Output the (X, Y) coordinate of the center of the cell containing the given text.  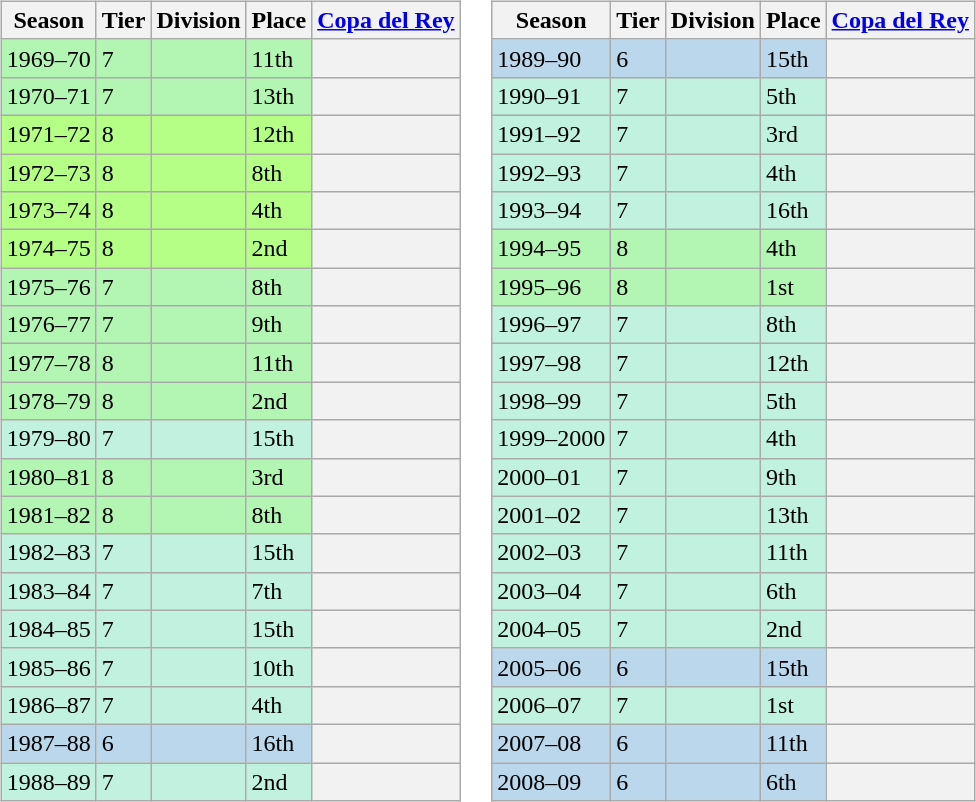
1993–94 (552, 211)
1982–83 (48, 553)
1984–85 (48, 629)
1991–92 (552, 134)
1977–78 (48, 363)
1973–74 (48, 211)
1985–86 (48, 667)
1992–93 (552, 173)
1986–87 (48, 705)
1981–82 (48, 515)
1998–99 (552, 401)
1972–73 (48, 173)
1978–79 (48, 401)
1987–88 (48, 743)
1983–84 (48, 591)
1997–98 (552, 363)
1974–75 (48, 249)
2005–06 (552, 667)
2004–05 (552, 629)
2002–03 (552, 553)
1989–90 (552, 58)
1975–76 (48, 287)
1970–71 (48, 96)
10th (279, 667)
1971–72 (48, 134)
7th (279, 591)
2000–01 (552, 477)
1990–91 (552, 96)
1979–80 (48, 439)
1980–81 (48, 477)
1988–89 (48, 781)
1976–77 (48, 325)
1994–95 (552, 249)
2003–04 (552, 591)
1995–96 (552, 287)
2001–02 (552, 515)
1969–70 (48, 58)
2008–09 (552, 781)
2006–07 (552, 705)
1996–97 (552, 325)
2007–08 (552, 743)
1999–2000 (552, 439)
